Return the (X, Y) coordinate for the center point of the cell that contains the specified text.  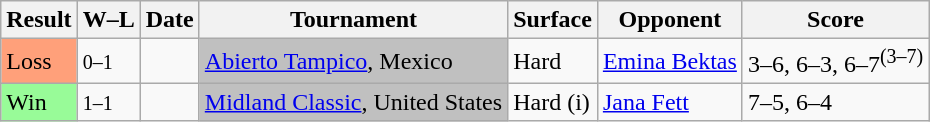
3–6, 6–3, 6–7(3–7) (835, 62)
Emina Bektas (670, 62)
Hard (i) (553, 102)
7–5, 6–4 (835, 102)
Jana Fett (670, 102)
Tournament (353, 20)
W–L (108, 20)
Result (39, 20)
Date (170, 20)
0–1 (108, 62)
1–1 (108, 102)
Opponent (670, 20)
Win (39, 102)
Surface (553, 20)
Abierto Tampico, Mexico (353, 62)
Hard (553, 62)
Midland Classic, United States (353, 102)
Score (835, 20)
Loss (39, 62)
